Extract the (x, y) coordinate from the center of the cell holding the provided text.  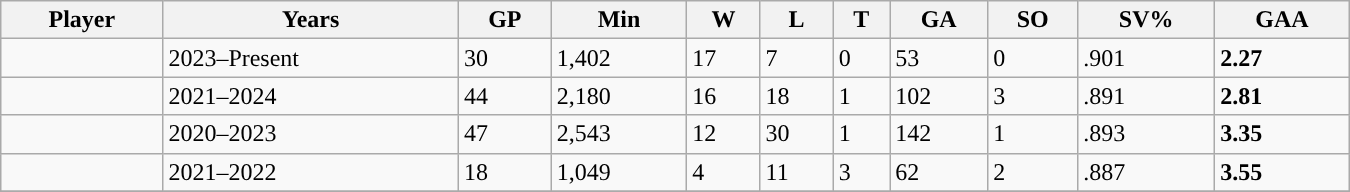
SV% (1146, 20)
142 (939, 134)
62 (939, 172)
2,180 (619, 96)
2 (1033, 172)
2,543 (619, 134)
16 (724, 96)
2023–Present (311, 58)
3.55 (1282, 172)
2021–2022 (311, 172)
GA (939, 20)
1,402 (619, 58)
2.27 (1282, 58)
.891 (1146, 96)
W (724, 20)
Years (311, 20)
.901 (1146, 58)
2.81 (1282, 96)
3.35 (1282, 134)
Player (82, 20)
44 (506, 96)
4 (724, 172)
L (796, 20)
.887 (1146, 172)
2020–2023 (311, 134)
.893 (1146, 134)
GP (506, 20)
11 (796, 172)
102 (939, 96)
47 (506, 134)
2021–2024 (311, 96)
12 (724, 134)
T (861, 20)
GAA (1282, 20)
17 (724, 58)
Min (619, 20)
1,049 (619, 172)
SO (1033, 20)
53 (939, 58)
7 (796, 58)
